Output the (x, y) coordinate of the center of the cell containing the given text.  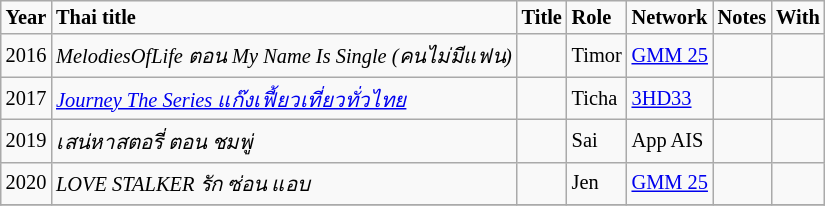
Role (597, 17)
Journey The Series แก๊งเฟี้ยวเที่ยวทั่วไทย (284, 98)
2017 (26, 98)
With (798, 17)
Title (542, 17)
Network (670, 17)
2016 (26, 56)
Sai (597, 140)
LOVE STALKER รัก ซ่อน แอบ (284, 184)
Thai title (284, 17)
2020 (26, 184)
Notes (742, 17)
2019 (26, 140)
3HD33 (670, 98)
Jen (597, 184)
Timor (597, 56)
Year (26, 17)
เสน่หาสตอรี่ ตอน ชมพู่ (284, 140)
MelodiesOfLife ตอน My Name Is Single (คนไม่มีแฟน) (284, 56)
App AIS (670, 140)
Ticha (597, 98)
